Pinpoint the cell where the given text exists, returning its [X, Y] midpoint coordinate. 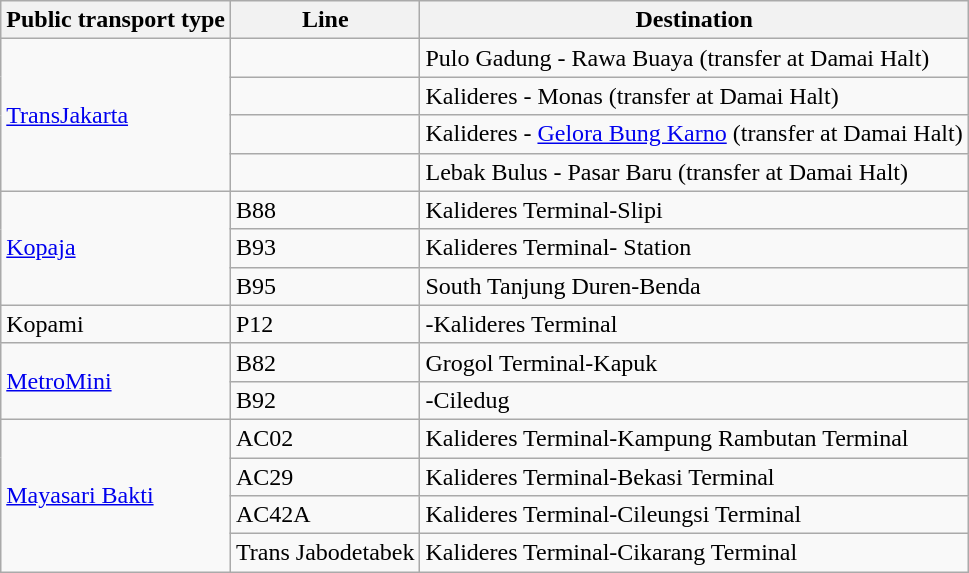
TransJakarta [116, 115]
Kalideres Terminal-Cikarang Terminal [694, 553]
AC02 [324, 438]
Pulo Gadung - Rawa Buaya (transfer at Damai Halt) [694, 58]
Kalideres Terminal-Cileungsi Terminal [694, 515]
-Kalideres Terminal [694, 324]
B95 [324, 286]
Kopaja [116, 248]
Kalideres Terminal- Station [694, 248]
P12 [324, 324]
AC42A [324, 515]
Mayasari Bakti [116, 495]
Line [324, 20]
-Ciledug [694, 400]
B93 [324, 248]
AC29 [324, 477]
MetroMini [116, 381]
Kalideres - Monas (transfer at Damai Halt) [694, 96]
Destination [694, 20]
Trans Jabodetabek [324, 553]
Kalideres Terminal-Slipi [694, 210]
B92 [324, 400]
Kalideres Terminal-Kampung Rambutan Terminal [694, 438]
Grogol Terminal-Kapuk [694, 362]
Lebak Bulus - Pasar Baru (transfer at Damai Halt) [694, 172]
Kalideres - Gelora Bung Karno (transfer at Damai Halt) [694, 134]
South Tanjung Duren-Benda [694, 286]
Public transport type [116, 20]
B88 [324, 210]
Kopami [116, 324]
B82 [324, 362]
Kalideres Terminal-Bekasi Terminal [694, 477]
